Provide the [x, y] coordinate of the cell's center where the given text is located.  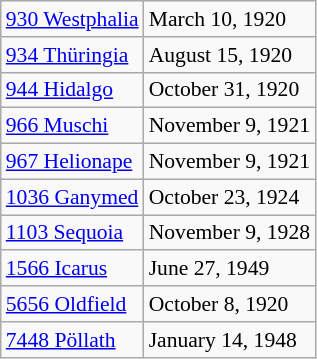
1566 Icarus [72, 269]
966 Muschi [72, 126]
November 9, 1928 [230, 233]
1036 Ganymed [72, 197]
1103 Sequoia [72, 233]
June 27, 1949 [230, 269]
October 31, 1920 [230, 90]
944 Hidalgo [72, 90]
930 Westphalia [72, 19]
August 15, 1920 [230, 55]
October 23, 1924 [230, 197]
January 14, 1948 [230, 340]
7448 Pöllath [72, 340]
October 8, 1920 [230, 304]
934 Thüringia [72, 55]
967 Helionape [72, 162]
5656 Oldfield [72, 304]
March 10, 1920 [230, 19]
